Output the [x, y] coordinate of the center of the cell containing the given text.  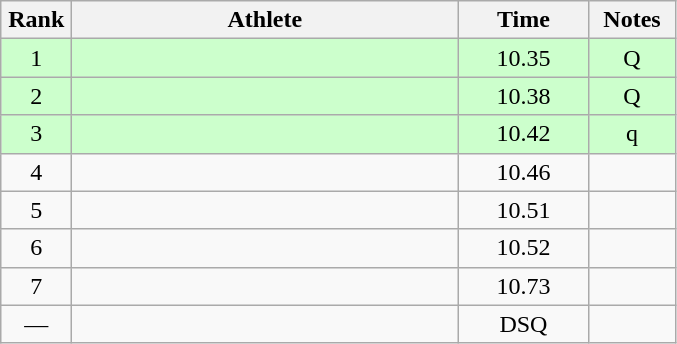
6 [36, 248]
10.35 [524, 58]
— [36, 324]
3 [36, 134]
5 [36, 210]
Time [524, 20]
Athlete [265, 20]
q [632, 134]
10.73 [524, 286]
1 [36, 58]
2 [36, 96]
10.46 [524, 172]
10.52 [524, 248]
10.42 [524, 134]
7 [36, 286]
10.51 [524, 210]
Notes [632, 20]
10.38 [524, 96]
Rank [36, 20]
4 [36, 172]
DSQ [524, 324]
